Find where the given text appears and provide that cell's center as (x, y) coordinate. 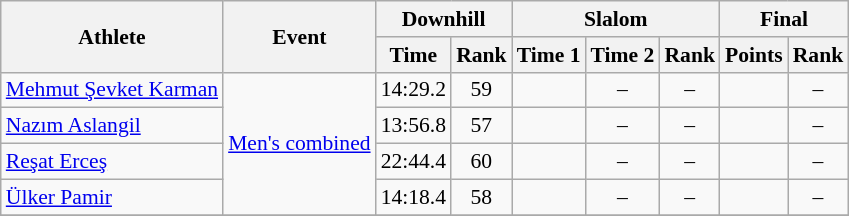
58 (482, 197)
Time 1 (549, 55)
22:44.4 (414, 162)
Ülker Pamir (112, 197)
Downhill (444, 19)
Points (754, 55)
Athlete (112, 36)
Time (414, 55)
59 (482, 90)
Mehmut Şevket Karman (112, 90)
13:56.8 (414, 126)
Time 2 (623, 55)
14:18.4 (414, 197)
Final (784, 19)
Reşat Erceş (112, 162)
60 (482, 162)
Men's combined (300, 143)
14:29.2 (414, 90)
57 (482, 126)
Nazım Aslangil (112, 126)
Slalom (616, 19)
Event (300, 36)
